Find where the given text appears and provide that cell's center as (X, Y) coordinate. 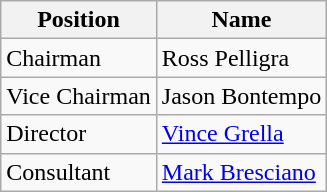
Director (79, 134)
Vince Grella (241, 134)
Name (241, 20)
Vice Chairman (79, 96)
Chairman (79, 58)
Consultant (79, 172)
Jason Bontempo (241, 96)
Mark Bresciano (241, 172)
Position (79, 20)
Ross Pelligra (241, 58)
